Extract the [X, Y] coordinate from the center of the cell holding the provided text.  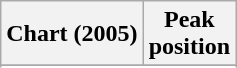
Chart (2005) [72, 34]
Peak position [189, 34]
